Locate the cell with the specified text and output its (X, Y) center coordinate. 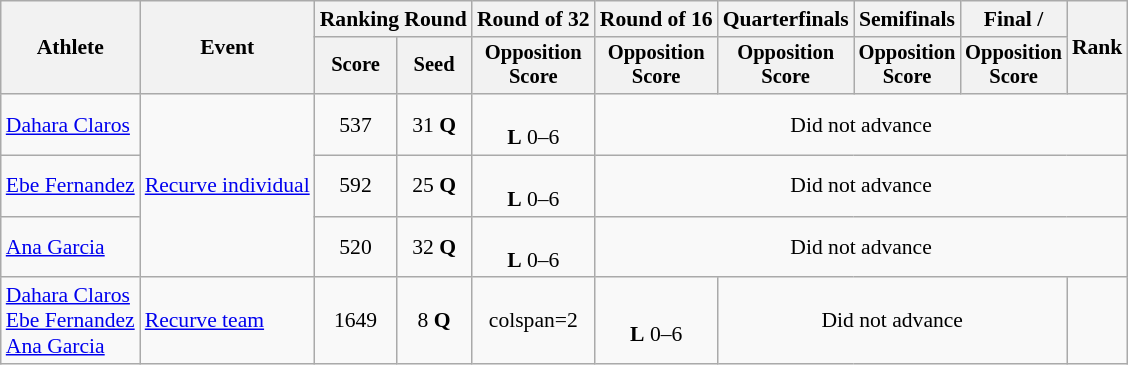
Ranking Round (394, 19)
Recurve team (228, 322)
Seed (434, 66)
592 (356, 186)
Dahara ClarosEbe FernandezAna Garcia (70, 322)
Event (228, 48)
Ana Garcia (70, 248)
Round of 32 (534, 19)
Quarterfinals (786, 19)
Athlete (70, 48)
Final / (1014, 19)
Ebe Fernandez (70, 186)
537 (356, 124)
Rank (1098, 48)
Dahara Claros (70, 124)
520 (356, 248)
Score (356, 66)
Recurve individual (228, 186)
32 Q (434, 248)
colspan=2 (534, 322)
1649 (356, 322)
Semifinals (908, 19)
Round of 16 (656, 19)
31 Q (434, 124)
25 Q (434, 186)
8 Q (434, 322)
